Provide the (X, Y) coordinate of the cell's center where the given text is located.  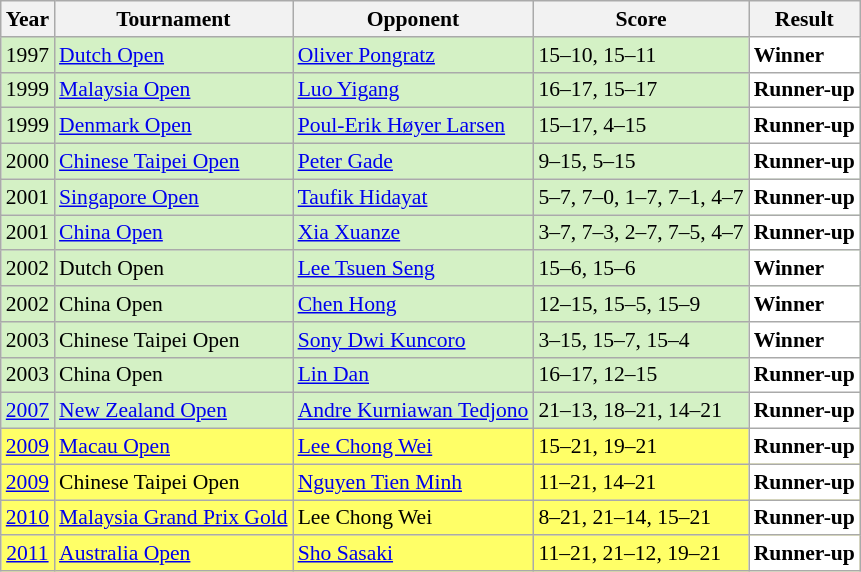
Malaysia Grand Prix Gold (174, 518)
15–21, 19–21 (640, 447)
Year (28, 19)
Nguyen Tien Minh (414, 482)
Xia Xuanze (414, 233)
15–6, 15–6 (640, 269)
Malaysia Open (174, 90)
12–15, 15–5, 15–9 (640, 304)
2010 (28, 518)
Opponent (414, 19)
11–21, 14–21 (640, 482)
1997 (28, 55)
Luo Yigang (414, 90)
Sony Dwi Kuncoro (414, 340)
15–10, 15–11 (640, 55)
Poul-Erik Høyer Larsen (414, 126)
Peter Gade (414, 162)
2000 (28, 162)
Lee Tsuen Seng (414, 269)
Tournament (174, 19)
9–15, 5–15 (640, 162)
Denmark Open (174, 126)
New Zealand Open (174, 411)
Lin Dan (414, 375)
Result (804, 19)
Oliver Pongratz (414, 55)
Sho Sasaki (414, 554)
2007 (28, 411)
Macau Open (174, 447)
15–17, 4–15 (640, 126)
5–7, 7–0, 1–7, 7–1, 4–7 (640, 197)
11–21, 21–12, 19–21 (640, 554)
16–17, 12–15 (640, 375)
21–13, 18–21, 14–21 (640, 411)
Score (640, 19)
Chen Hong (414, 304)
16–17, 15–17 (640, 90)
Singapore Open (174, 197)
8–21, 21–14, 15–21 (640, 518)
Andre Kurniawan Tedjono (414, 411)
Taufik Hidayat (414, 197)
2011 (28, 554)
Australia Open (174, 554)
3–15, 15–7, 15–4 (640, 340)
3–7, 7–3, 2–7, 7–5, 4–7 (640, 233)
